Extract the (X, Y) coordinate from the center of the cell holding the provided text.  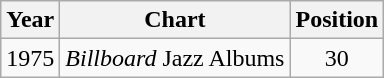
Chart (175, 20)
1975 (30, 58)
Billboard Jazz Albums (175, 58)
Year (30, 20)
Position (337, 20)
30 (337, 58)
